Return the [X, Y] coordinate for the center point of the cell that contains the specified text.  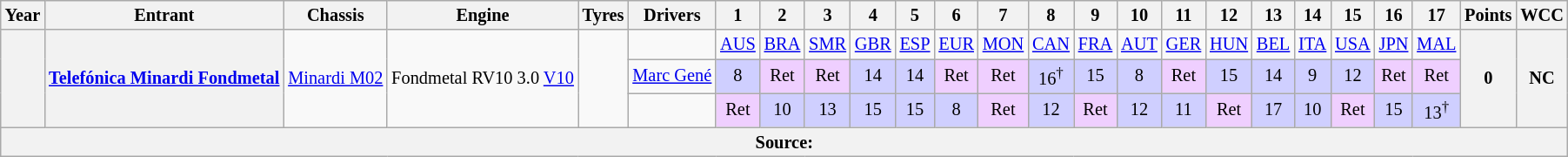
JPN [1394, 44]
AUT [1139, 44]
16 [1394, 15]
0 [1488, 78]
EUR [956, 44]
Chassis [336, 15]
Marc Gené [671, 77]
HUN [1229, 44]
4 [873, 15]
Drivers [671, 15]
Year [23, 15]
2 [783, 15]
1 [737, 15]
GER [1184, 44]
Telefónica Minardi Fondmetal [163, 78]
MON [1004, 44]
BEL [1273, 44]
ITA [1312, 44]
CAN [1051, 44]
NC [1542, 78]
GBR [873, 44]
ESP [915, 44]
6 [956, 15]
Engine [483, 15]
SMR [828, 44]
Fondmetal RV10 3.0 V10 [483, 78]
BRA [783, 44]
Source: [784, 142]
FRA [1096, 44]
Tyres [604, 15]
Minardi M02 [336, 78]
MAL [1437, 44]
13† [1437, 110]
Points [1488, 15]
AUS [737, 44]
5 [915, 15]
7 [1004, 15]
WCC [1542, 15]
16† [1051, 77]
USA [1352, 44]
3 [828, 15]
Entrant [163, 15]
